Search for the cell housing the specified text and yield its (X, Y) center coordinate. 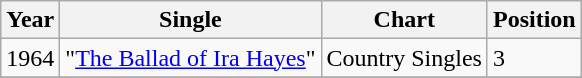
Position (534, 20)
1964 (30, 58)
Country Singles (404, 58)
"The Ballad of Ira Hayes" (190, 58)
Single (190, 20)
Chart (404, 20)
3 (534, 58)
Year (30, 20)
